For the text-containing cell, return its midpoint in (X, Y) coordinate format. 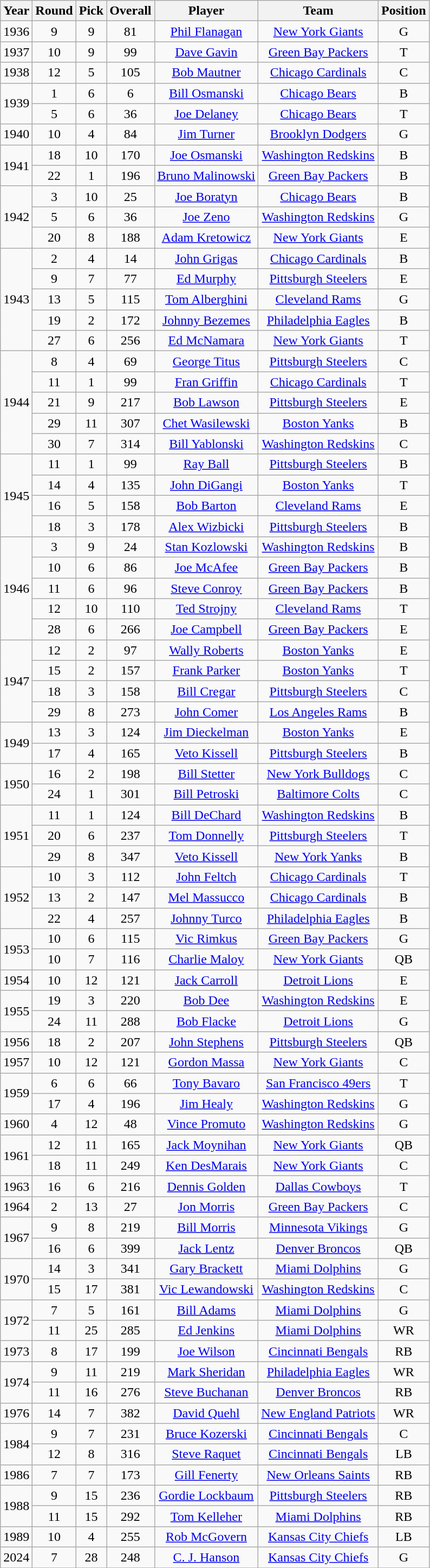
116 (131, 960)
Tom Donnelly (206, 835)
157 (131, 671)
237 (131, 835)
Player (206, 11)
Los Angeles Rams (318, 712)
216 (131, 1186)
Vic Lewandowski (206, 1290)
Joe Zeno (206, 217)
217 (131, 403)
1952 (16, 897)
Ed Jenkins (206, 1331)
Baltimore Colts (318, 794)
Joe McAfee (206, 567)
105 (131, 73)
1937 (16, 52)
1959 (16, 1093)
285 (131, 1331)
1953 (16, 949)
292 (131, 1516)
Fran Griffin (206, 382)
Ed McNamara (206, 341)
170 (131, 155)
John Grigas (206, 258)
178 (131, 526)
1950 (16, 784)
Joe Boratyn (206, 196)
382 (131, 1413)
Stan Kozlowski (206, 547)
1988 (16, 1506)
1940 (16, 134)
173 (131, 1475)
1955 (16, 1011)
New England Patriots (318, 1413)
96 (131, 588)
84 (131, 134)
198 (131, 774)
Bob Lawson (206, 403)
Bruno Malinowski (206, 176)
Bill Stetter (206, 774)
1947 (16, 681)
Jim Dieckelman (206, 733)
Johnny Bezemes (206, 320)
135 (131, 485)
48 (131, 1124)
New York Yanks (318, 856)
341 (131, 1269)
John DiGangi (206, 485)
1938 (16, 73)
Joe Delaney (206, 114)
John Comer (206, 712)
199 (131, 1351)
1949 (16, 743)
Round (54, 11)
Joe Wilson (206, 1351)
Minnesota Vikings (318, 1227)
Pick (91, 11)
Ed Murphy (206, 279)
Rob McGovern (206, 1537)
1941 (16, 165)
66 (131, 1083)
276 (131, 1392)
New York Bulldogs (318, 774)
Bob Flacke (206, 1021)
Bill Morris (206, 1227)
Bill Yablonski (206, 444)
97 (131, 650)
Mel Massucco (206, 897)
Steve Conroy (206, 588)
301 (131, 794)
Dave Gavin (206, 52)
Jim Turner (206, 134)
1944 (16, 403)
Phil Flanagan (206, 31)
77 (131, 279)
399 (131, 1248)
Jim Healy (206, 1104)
Steve Buchanan (206, 1392)
Ray Ball (206, 464)
Position (403, 11)
273 (131, 712)
Vic Rimkus (206, 939)
316 (131, 1454)
Ken DesMarais (206, 1165)
1942 (16, 217)
1972 (16, 1320)
New Orleans Saints (318, 1475)
347 (131, 856)
Tony Bavaro (206, 1083)
231 (131, 1434)
1967 (16, 1237)
257 (131, 918)
Vince Promuto (206, 1124)
1957 (16, 1062)
236 (131, 1495)
George Titus (206, 361)
69 (131, 361)
188 (131, 237)
1951 (16, 835)
Gordie Lockbaum (206, 1495)
147 (131, 897)
Brooklyn Dodgers (318, 134)
1939 (16, 103)
Alex Wizbicki (206, 526)
1989 (16, 1537)
Bill Petroski (206, 794)
1961 (16, 1155)
314 (131, 444)
172 (131, 320)
Bill Cregar (206, 691)
Bill DeChard (206, 815)
1946 (16, 588)
Adam Kretowicz (206, 237)
1984 (16, 1444)
Bob Barton (206, 506)
207 (131, 1042)
Gary Brackett (206, 1269)
Year (16, 11)
John Feltch (206, 877)
Steve Raquet (206, 1454)
Tom Kelleher (206, 1516)
Gill Fenerty (206, 1475)
Mark Sheridan (206, 1372)
307 (131, 423)
1986 (16, 1475)
110 (131, 609)
Dennis Golden (206, 1186)
1974 (16, 1382)
1964 (16, 1207)
1960 (16, 1124)
1936 (16, 31)
255 (131, 1537)
266 (131, 630)
Bruce Kozerski (206, 1434)
Bill Osmanski (206, 93)
21 (54, 403)
1963 (16, 1186)
C. J. Hanson (206, 1557)
30 (54, 444)
Tom Alberghini (206, 300)
1945 (16, 495)
Dallas Cowboys (318, 1186)
1954 (16, 980)
David Quehl (206, 1413)
Joe Campbell (206, 630)
Wally Roberts (206, 650)
220 (131, 1001)
1970 (16, 1279)
1973 (16, 1351)
Team (318, 11)
Johnny Turco (206, 918)
Jack Carroll (206, 980)
San Francisco 49ers (318, 1083)
Charlie Maloy (206, 960)
1976 (16, 1413)
Gordon Massa (206, 1062)
Ted Strojny (206, 609)
81 (131, 31)
161 (131, 1310)
John Stephens (206, 1042)
1943 (16, 300)
248 (131, 1557)
Joe Osmanski (206, 155)
2024 (16, 1557)
Jack Moynihan (206, 1145)
Bob Mautner (206, 73)
249 (131, 1165)
112 (131, 877)
Frank Parker (206, 671)
Jon Morris (206, 1207)
1956 (16, 1042)
86 (131, 567)
Chet Wasilewski (206, 423)
Bill Adams (206, 1310)
Bob Dee (206, 1001)
288 (131, 1021)
381 (131, 1290)
Overall (131, 11)
256 (131, 341)
Jack Lentz (206, 1248)
